Pinpoint the cell where the given text exists, returning its (X, Y) midpoint coordinate. 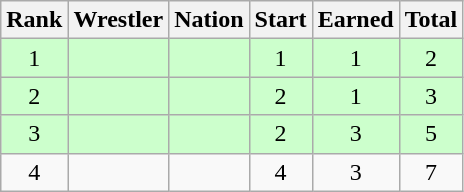
Wrestler (118, 20)
5 (431, 134)
Start (280, 20)
7 (431, 172)
Earned (356, 20)
Nation (209, 20)
Total (431, 20)
Rank (34, 20)
